Output the (X, Y) coordinate of the center of the cell containing the given text.  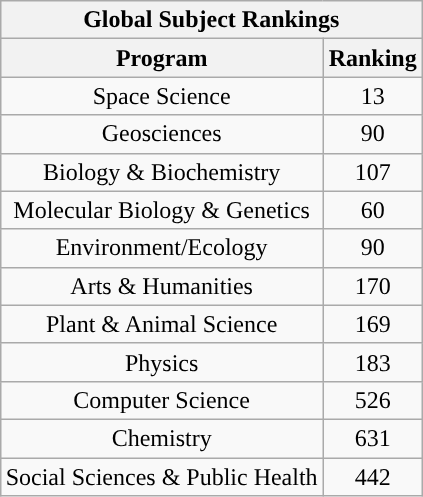
Social Sciences & Public Health (162, 477)
Ranking (372, 58)
170 (372, 286)
13 (372, 96)
169 (372, 324)
Space Science (162, 96)
107 (372, 172)
Molecular Biology & Genetics (162, 210)
442 (372, 477)
Arts & Humanities (162, 286)
Physics (162, 362)
Plant & Animal Science (162, 324)
Global Subject Rankings (211, 20)
Biology & Biochemistry (162, 172)
Geosciences (162, 134)
631 (372, 438)
526 (372, 400)
Program (162, 58)
Chemistry (162, 438)
60 (372, 210)
Computer Science (162, 400)
Environment/Ecology (162, 248)
183 (372, 362)
